Capture the cell that displays the provided text and extract its [X, Y] central coordinate. 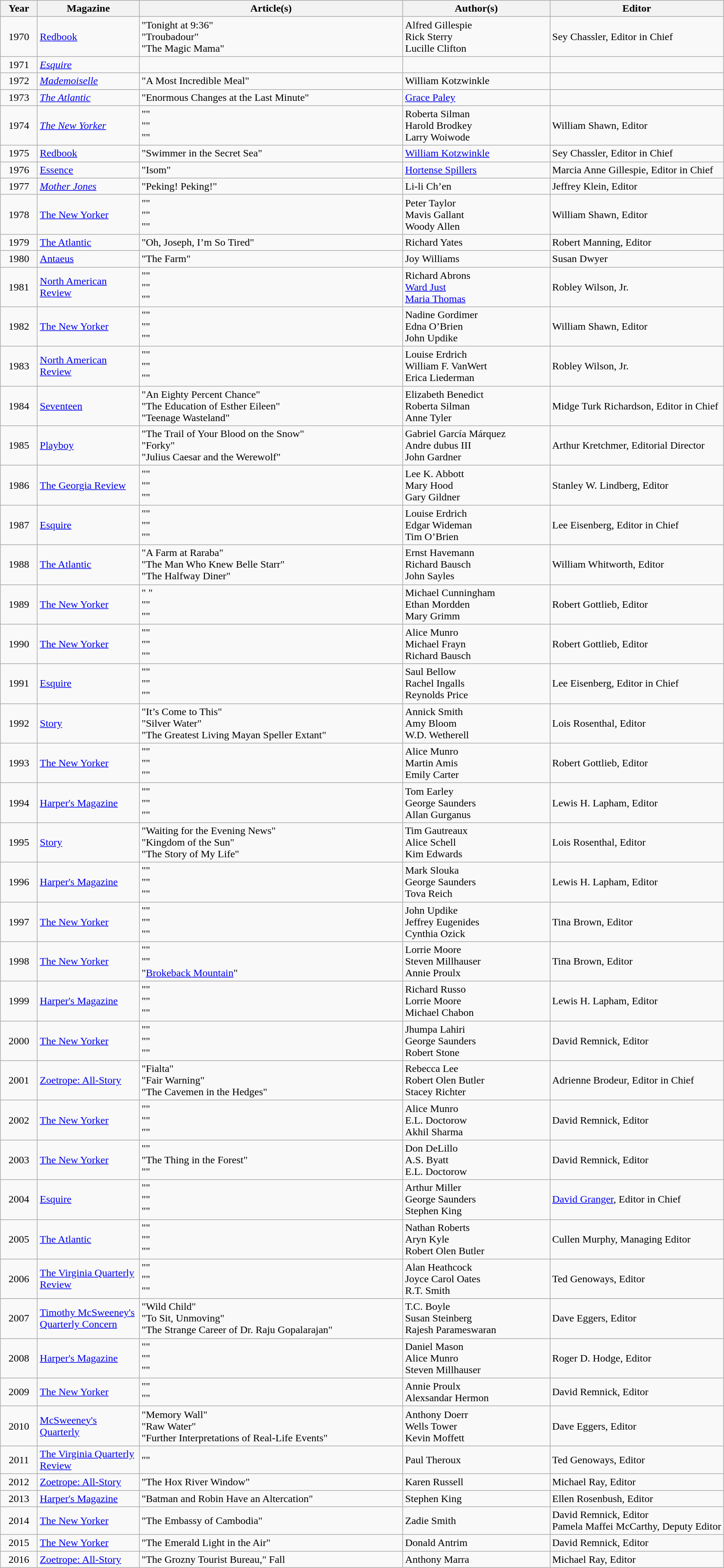
John UpdikeJeffrey EugenidesCynthia Ozick [476, 921]
"Oh, Joseph, I’m So Tired" [271, 242]
The Georgia Review [88, 485]
"" "" "Brokeback Mountain" [271, 962]
Alfred Gillespie Rick Sterry Lucille Clifton [476, 37]
"An Eighty Percent Chance" "The Education of Esther Eileen""Teenage Wasteland" [271, 406]
"The Farm" [271, 259]
Stephen King [476, 1499]
" " """" [271, 604]
1994 [19, 803]
McSweeney's Quarterly [88, 1426]
"The Emerald Light in the Air" [271, 1543]
1999 [19, 1001]
"It’s Come to This" "Silver Water" "The Greatest Living Mayan Speller Extant" [271, 723]
Playboy [88, 446]
1998 [19, 962]
2002 [19, 1120]
Mother Jones [88, 186]
1984 [19, 406]
1982 [19, 327]
1970 [19, 37]
"The Hox River Window" [271, 1482]
Gabriel García Márquez Andre dubus III John Gardner [476, 446]
"A Farm at Raraba" "The Man Who Knew Belle Starr" "The Halfway Diner" [271, 565]
Zadie Smith [476, 1521]
Ellen Rosenbush, Editor [636, 1499]
1995 [19, 842]
2003 [19, 1160]
Lee K. Abbott Mary Hood Gary Gildner [476, 485]
Daniel MasonAlice MunroSteven Millhauser [476, 1358]
Timothy McSweeney's Quarterly Concern [88, 1318]
1990 [19, 644]
Susan Dwyer [636, 259]
Author(s) [476, 9]
"A Most Incredible Meal" [271, 81]
Rebecca LeeRobert Olen Butler Stacey Richter [476, 1081]
1979 [19, 242]
Jhumpa LahiriGeorge Saunders Robert Stone [476, 1041]
Marcia Anne Gillespie, Editor in Chief [636, 170]
2009 [19, 1392]
Anthony DoerrWells Tower Kevin Moffett [476, 1426]
Roberta Silman Harold Brodkey Larry Woiwode [476, 125]
2016 [19, 1559]
"The Trail of Your Blood on the Snow" "Forky" "Julius Caesar and the Werewolf" [271, 446]
2014 [19, 1521]
William Whitworth, Editor [636, 565]
1991 [19, 684]
Mademoiselle [88, 81]
Annie ProulxAlexsandar Hermon [476, 1392]
Alice Munro Martin Amis Emily Carter [476, 763]
1977 [19, 186]
Louise Erdrich William F. VanWert Erica Liederman [476, 366]
"" "" [271, 1392]
2007 [19, 1318]
Midge Turk Richardson, Editor in Chief [636, 406]
"Isom" [271, 170]
Arthur MillerGeorge Saunders Stephen King [476, 1199]
2008 [19, 1358]
Alan HeathcockJoyce Carol Oates R.T. Smith [476, 1279]
Seventeen [88, 406]
Karen Russell [476, 1482]
Anthony Marra [476, 1559]
Don DeLilloA.S. Byatt E.L. Doctorow [476, 1160]
"Batman and Robin Have an Altercation" [271, 1499]
Lorrie MooreSteven Millhauser Annie Proulx [476, 962]
2001 [19, 1081]
Saul BellowRachel Ingalls Reynolds Price [476, 684]
Richard Abrons Ward Just Maria Thomas [476, 287]
1986 [19, 485]
"The Grozny Tourist Bureau," Fall [271, 1559]
Essence [88, 170]
Roger D. Hodge, Editor [636, 1358]
Editor [636, 9]
2012 [19, 1482]
1975 [19, 153]
Donald Antrim [476, 1543]
Michael Cunningham Ethan Mordden Mary Grimm [476, 604]
2006 [19, 1279]
Richard Yates [476, 242]
1987 [19, 525]
1978 [19, 214]
1983 [19, 366]
"Tonight at 9:36" "Troubadour" "The Magic Mama" [271, 37]
1976 [19, 170]
1988 [19, 565]
Joy Williams [476, 259]
2004 [19, 1199]
1997 [19, 921]
Grace Paley [476, 97]
1992 [19, 723]
"" "The Thing in the Forest" "" [271, 1160]
1996 [19, 882]
2010 [19, 1426]
1985 [19, 446]
David Remnick, EditorPamela Maffei McCarthy, Deputy Editor [636, 1521]
Year [19, 9]
2011 [19, 1459]
"Memory Wall" "Raw Water" "Further Interpretations of Real-Life Events" [271, 1426]
Elizabeth Benedict Roberta Silman Anne Tyler [476, 406]
Richard RussoLorrie Moore Michael Chabon [476, 1001]
Article(s) [271, 9]
Li-li Ch’en [476, 186]
1989 [19, 604]
"" [271, 1459]
Nadine Gordimer Edna O’Brien John Updike [476, 327]
Mark SloukaGeorge SaundersTova Reich [476, 882]
2013 [19, 1499]
"The Embassy of Cambodia" [271, 1521]
1981 [19, 287]
Tim GautreauxAlice Schell Kim Edwards [476, 842]
Stanley W. Lindberg, Editor [636, 485]
Cullen Murphy, Managing Editor [636, 1239]
"Waiting for the Evening News" "Kingdom of the Sun" "The Story of My Life" [271, 842]
Antaeus [88, 259]
Annick SmithAmy Bloom W.D. Wetherell [476, 723]
"Enormous Changes at the Last Minute" [271, 97]
Jeffrey Klein, Editor [636, 186]
Alice MunroE.L. Doctorow Akhil Sharma [476, 1120]
Magazine [88, 9]
Louise Erdrich Edgar Wideman Tim O’Brien [476, 525]
Alice Munro Michael Frayn Richard Bausch [476, 644]
Robert Manning, Editor [636, 242]
Adrienne Brodeur, Editor in Chief [636, 1081]
Tom Earley George Saunders Allan Gurganus [476, 803]
David Granger, Editor in Chief [636, 1199]
1980 [19, 259]
2015 [19, 1543]
Ernst Havemann Richard Bausch John Sayles [476, 565]
2005 [19, 1239]
"Fialta" "Fair Warning" "The Cavemen in the Hedges" [271, 1081]
Arthur Kretchmer, Editorial Director [636, 446]
1973 [19, 97]
"Wild Child" "To Sit, Unmoving" "The Strange Career of Dr. Raju Gopalarajan" [271, 1318]
Peter Taylor Mavis Gallant Woody Allen [476, 214]
1974 [19, 125]
1971 [19, 65]
Hortense Spillers [476, 170]
2000 [19, 1041]
T.C. Boyle Susan SteinbergRajesh Parameswaran [476, 1318]
1993 [19, 763]
1972 [19, 81]
"Peking! Peking!" [271, 186]
Paul Theroux [476, 1459]
Nathan RobertsAryn Kyle Robert Olen Butler [476, 1239]
"Swimmer in the Secret Sea" [271, 153]
